From the cell containing the given text, extract its center point as (X, Y) coordinate. 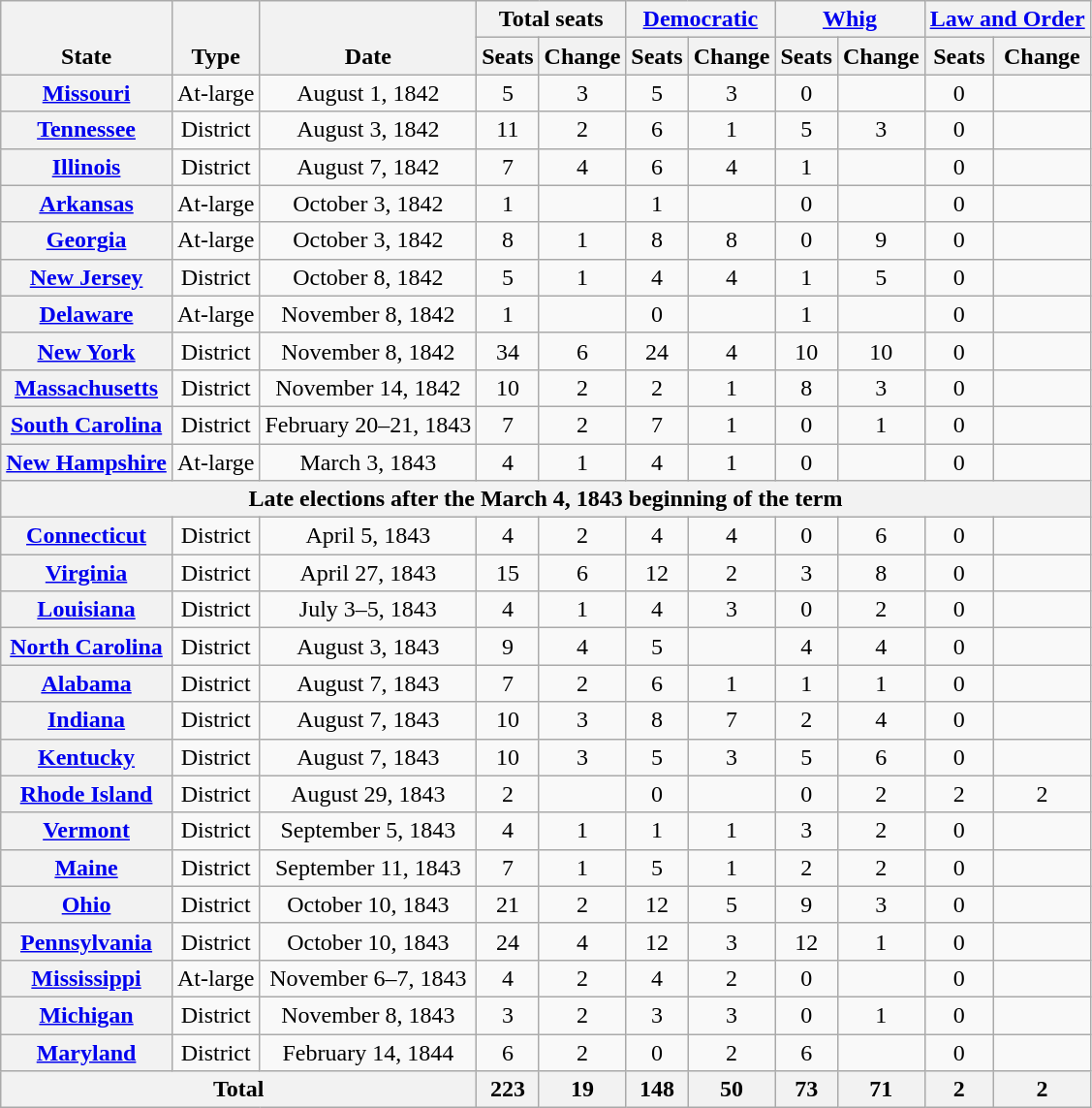
Georgia (87, 240)
North Carolina (87, 647)
April 5, 1843 (368, 536)
Whig (850, 19)
August 3, 1842 (368, 130)
Mississippi (87, 978)
Illinois (87, 167)
August 7, 1842 (368, 167)
11 (508, 130)
34 (508, 351)
Total (238, 1090)
September 5, 1843 (368, 831)
Indiana (87, 720)
Connecticut (87, 536)
July 3–5, 1843 (368, 610)
August 29, 1843 (368, 794)
Michigan (87, 1015)
February 14, 1844 (368, 1052)
Maine (87, 868)
November 14, 1842 (368, 388)
Missouri (87, 93)
Total seats (551, 19)
February 20–21, 1843 (368, 425)
Rhode Island (87, 794)
Maryland (87, 1052)
Pennsylvania (87, 941)
October 8, 1842 (368, 277)
August 3, 1843 (368, 647)
Vermont (87, 831)
New Hampshire (87, 462)
21 (508, 904)
Ohio (87, 904)
Arkansas (87, 204)
73 (806, 1090)
November 6–7, 1843 (368, 978)
50 (732, 1090)
September 11, 1843 (368, 868)
Date (368, 38)
New Jersey (87, 277)
South Carolina (87, 425)
Delaware (87, 314)
Tennessee (87, 130)
State (87, 38)
71 (881, 1090)
April 27, 1843 (368, 573)
Kentucky (87, 757)
Virginia (87, 573)
Massachusetts (87, 388)
Law and Order (1008, 19)
19 (582, 1090)
15 (508, 573)
Democratic (701, 19)
148 (657, 1090)
Late elections after the March 4, 1843 beginning of the term (546, 499)
August 1, 1842 (368, 93)
Louisiana (87, 610)
Alabama (87, 683)
March 3, 1843 (368, 462)
November 8, 1843 (368, 1015)
New York (87, 351)
Type (215, 38)
223 (508, 1090)
